Find where the given text appears and provide that cell's center as [x, y] coordinate. 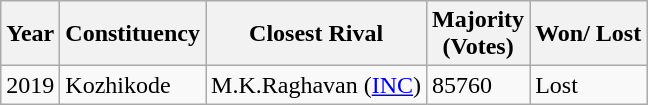
Year [30, 34]
Majority(Votes) [478, 34]
Constituency [133, 34]
85760 [478, 85]
Closest Rival [316, 34]
Won/ Lost [588, 34]
M.K.Raghavan (INC) [316, 85]
Kozhikode [133, 85]
Lost [588, 85]
2019 [30, 85]
